Locate the cell with the specified text and output its [x, y] center coordinate. 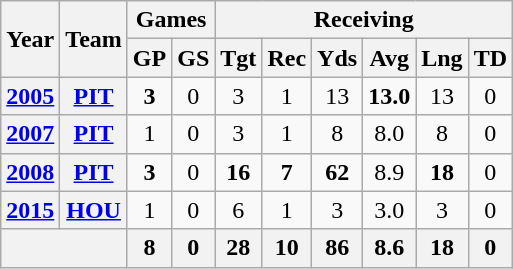
8.0 [390, 134]
Games [170, 20]
Yds [338, 58]
7 [287, 172]
10 [287, 248]
TD [490, 58]
Lng [442, 58]
3.0 [390, 210]
8.6 [390, 248]
GS [194, 58]
Team [94, 39]
86 [338, 248]
Avg [390, 58]
28 [238, 248]
GP [149, 58]
8.9 [390, 172]
Tgt [238, 58]
6 [238, 210]
2007 [30, 134]
Year [30, 39]
16 [238, 172]
Receiving [364, 20]
2015 [30, 210]
2008 [30, 172]
2005 [30, 96]
HOU [94, 210]
Rec [287, 58]
62 [338, 172]
13.0 [390, 96]
